Determine the [X, Y] coordinate at the center of the cell enclosing the given text.  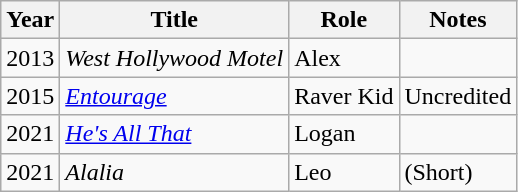
Year [30, 20]
Logan [344, 134]
(Short) [458, 172]
Leo [344, 172]
West Hollywood Motel [174, 58]
Title [174, 20]
Alex [344, 58]
Uncredited [458, 96]
2013 [30, 58]
Raver Kid [344, 96]
He's All That [174, 134]
Entourage [174, 96]
Role [344, 20]
Notes [458, 20]
Alalia [174, 172]
2015 [30, 96]
